From the cell containing the given text, extract its center point as [x, y] coordinate. 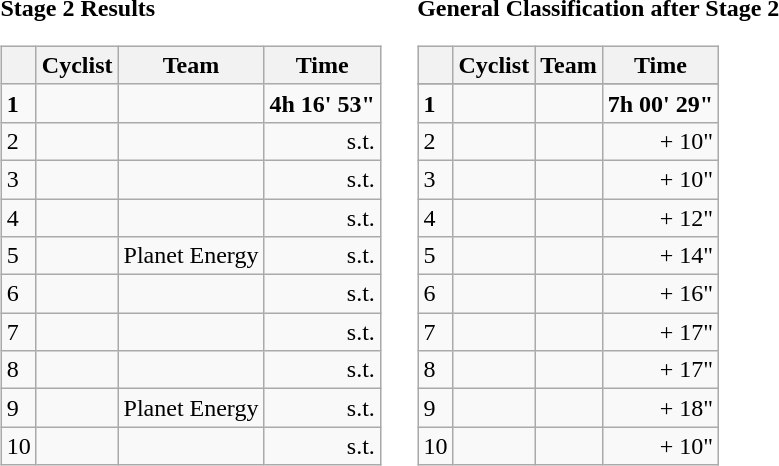
4h 16' 53" [322, 103]
+ 16" [660, 294]
+ 14" [660, 256]
+ 18" [660, 408]
+ 12" [660, 217]
7h 00' 29" [660, 103]
